Search for the cell housing the specified text and yield its (x, y) center coordinate. 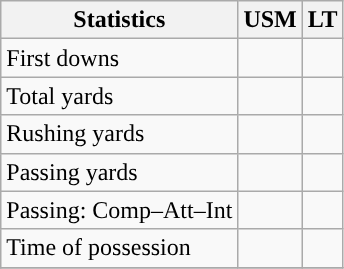
LT (322, 20)
Passing yards (120, 172)
Time of possession (120, 248)
Total yards (120, 96)
Passing: Comp–Att–Int (120, 210)
Statistics (120, 20)
Rushing yards (120, 134)
USM (270, 20)
First downs (120, 58)
